Detect which cell encompasses the target text, then output its [x, y] center coordinate. 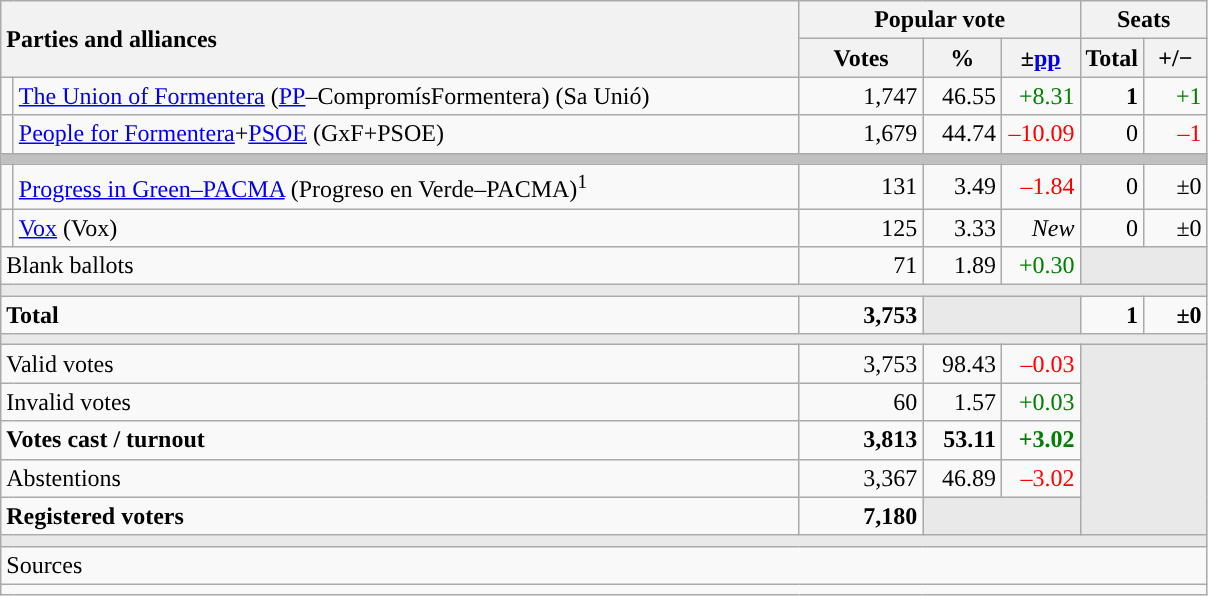
46.89 [962, 478]
Parties and alliances [400, 39]
60 [861, 402]
46.55 [962, 96]
Valid votes [400, 364]
125 [861, 228]
53.11 [962, 440]
Popular vote [940, 20]
–0.03 [1040, 364]
+1 [1176, 96]
1,747 [861, 96]
Sources [604, 565]
3,367 [861, 478]
New [1040, 228]
1,679 [861, 134]
People for Formentera+PSOE (GxF+PSOE) [406, 134]
% [962, 58]
The Union of Formentera (PP–CompromísFormentera) (Sa Unió) [406, 96]
Blank ballots [400, 266]
+0.03 [1040, 402]
71 [861, 266]
44.74 [962, 134]
Votes [861, 58]
1.57 [962, 402]
Votes cast / turnout [400, 440]
+3.02 [1040, 440]
Abstentions [400, 478]
Seats [1144, 20]
Registered voters [400, 516]
3.33 [962, 228]
98.43 [962, 364]
Vox (Vox) [406, 228]
7,180 [861, 516]
1.89 [962, 266]
±pp [1040, 58]
–10.09 [1040, 134]
+/− [1176, 58]
–1.84 [1040, 186]
+0.30 [1040, 266]
3,813 [861, 440]
–3.02 [1040, 478]
3.49 [962, 186]
–1 [1176, 134]
+8.31 [1040, 96]
Invalid votes [400, 402]
131 [861, 186]
Progress in Green–PACMA (Progreso en Verde–PACMA)1 [406, 186]
